Return (X, Y) of the center of cell containing provided text 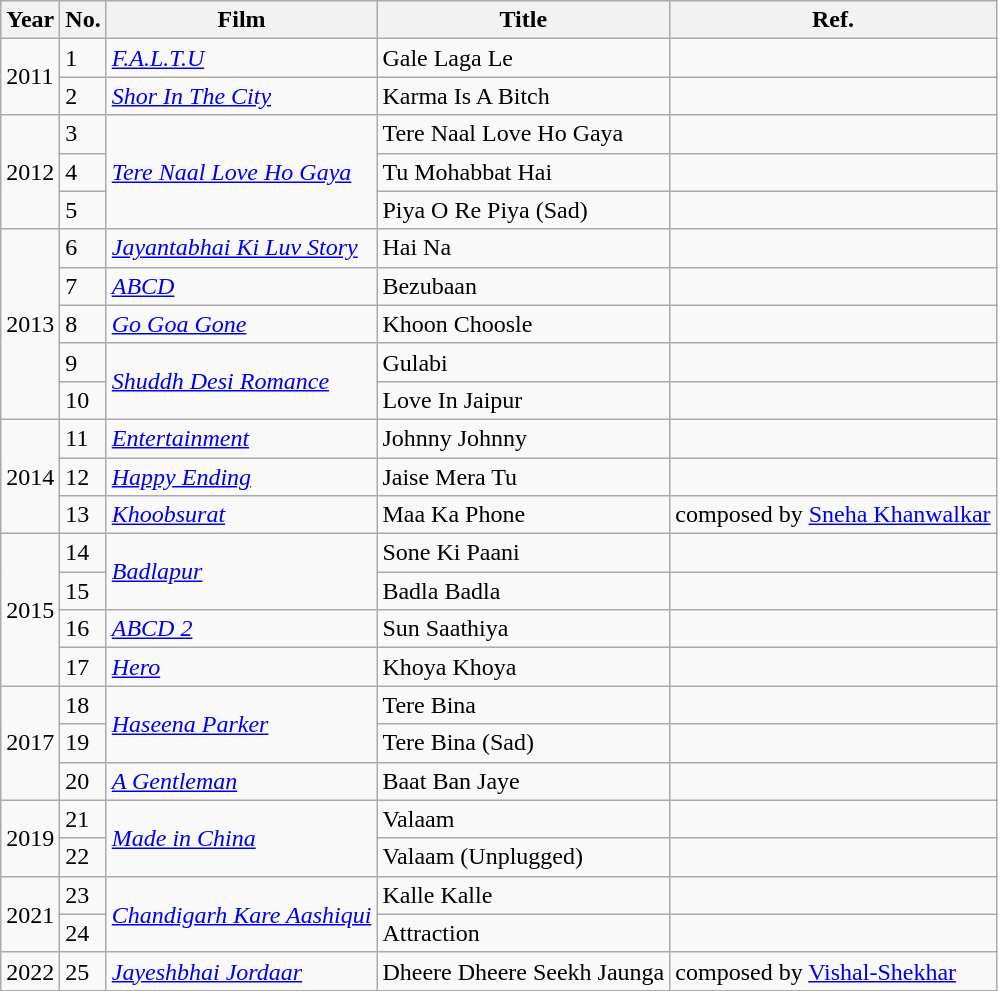
2019 (30, 838)
14 (83, 553)
Gulabi (524, 362)
Entertainment (242, 438)
Title (524, 20)
19 (83, 743)
Shuddh Desi Romance (242, 381)
Valaam (524, 819)
5 (83, 210)
Bezubaan (524, 286)
10 (83, 400)
Tu Mohabbat Hai (524, 172)
Haseena Parker (242, 724)
7 (83, 286)
Dheere Dheere Seekh Jaunga (524, 971)
Maa Ka Phone (524, 515)
11 (83, 438)
Jayeshbhai Jordaar (242, 971)
13 (83, 515)
ABCD (242, 286)
16 (83, 629)
2022 (30, 971)
17 (83, 667)
Sun Saathiya (524, 629)
23 (83, 895)
Sone Ki Paani (524, 553)
9 (83, 362)
Baat Ban Jaye (524, 781)
No. (83, 20)
composed by Sneha Khanwalkar (833, 515)
Hai Na (524, 248)
Badla Badla (524, 591)
Karma Is A Bitch (524, 96)
20 (83, 781)
8 (83, 324)
Tere Bina (Sad) (524, 743)
Go Goa Gone (242, 324)
15 (83, 591)
Love In Jaipur (524, 400)
2011 (30, 77)
Khoon Choosle (524, 324)
Valaam (Unplugged) (524, 857)
4 (83, 172)
12 (83, 477)
2015 (30, 610)
18 (83, 705)
3 (83, 134)
Tere Bina (524, 705)
composed by Vishal-Shekhar (833, 971)
24 (83, 933)
Johnny Johnny (524, 438)
2013 (30, 324)
Shor In The City (242, 96)
Badlapur (242, 572)
Chandigarh Kare Aashiqui (242, 914)
Hero (242, 667)
Film (242, 20)
Happy Ending (242, 477)
Jaise Mera Tu (524, 477)
2 (83, 96)
ABCD 2 (242, 629)
2017 (30, 743)
2014 (30, 476)
Year (30, 20)
Attraction (524, 933)
2012 (30, 172)
21 (83, 819)
25 (83, 971)
Piya O Re Piya (Sad) (524, 210)
F.A.L.T.U (242, 58)
22 (83, 857)
Ref. (833, 20)
6 (83, 248)
1 (83, 58)
Jayantabhai Ki Luv Story (242, 248)
Khoya Khoya (524, 667)
Gale Laga Le (524, 58)
Khoobsurat (242, 515)
2021 (30, 914)
Kalle Kalle (524, 895)
A Gentleman (242, 781)
Made in China (242, 838)
